For the text-containing cell, return its midpoint in (X, Y) coordinate format. 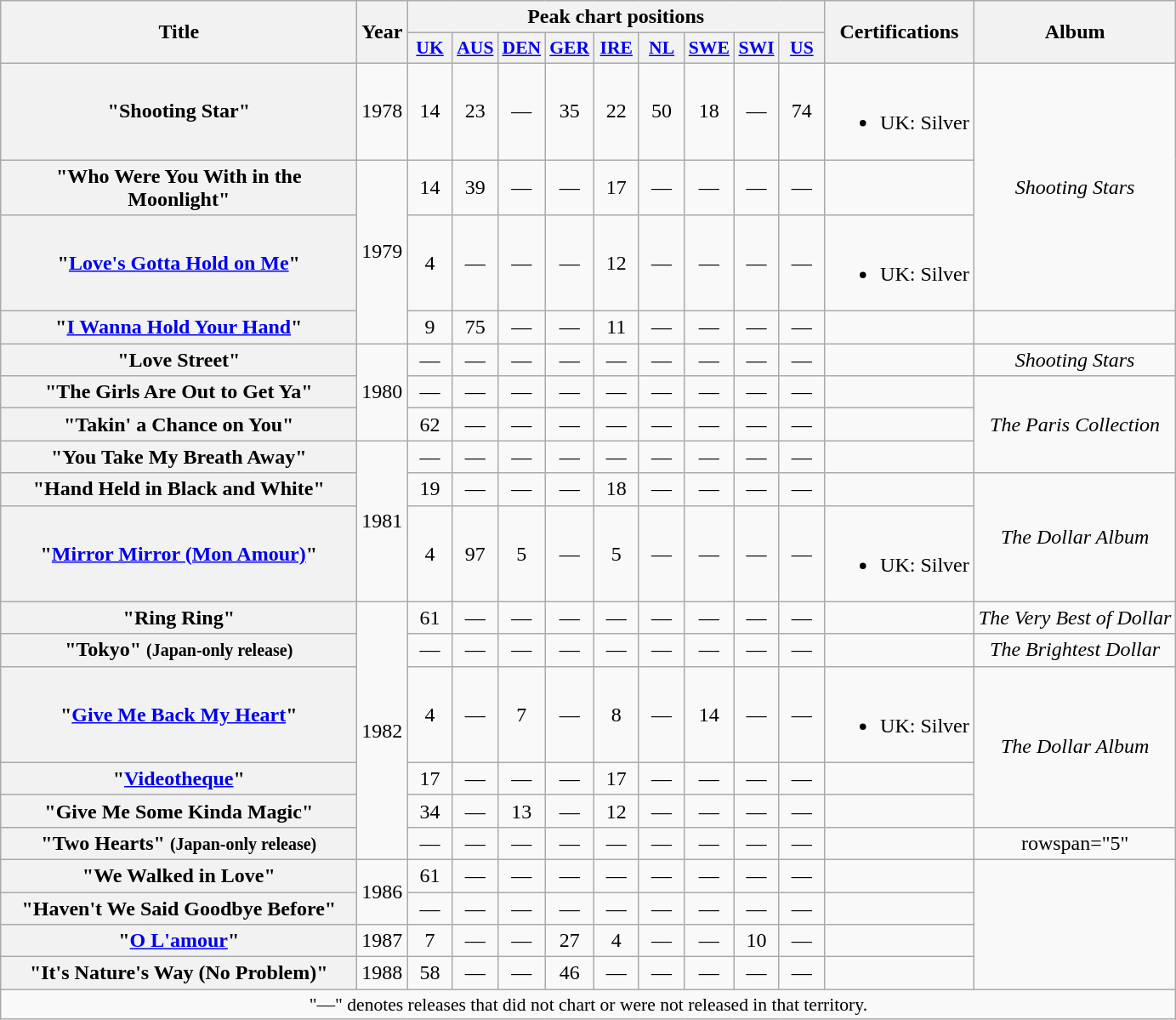
"Mirror Mirror (Mon Amour)" (179, 553)
"Love's Gotta Hold on Me" (179, 264)
9 (430, 328)
46 (570, 973)
"Videotheque" (179, 778)
"O L'amour" (179, 941)
UK (430, 48)
The Paris Collection (1075, 425)
11 (616, 328)
23 (474, 111)
The Brightest Dollar (1075, 650)
AUS (474, 48)
"—" denotes releases that did not chart or were not released in that territory. (588, 1005)
"Takin' a Chance on You" (179, 425)
1987 (383, 941)
22 (616, 111)
Certifications (900, 32)
50 (662, 111)
Title (179, 32)
"Two Hearts" (Japan-only release) (179, 843)
1979 (383, 252)
"I Wanna Hold Your Hand" (179, 328)
Peak chart positions (616, 17)
US (801, 48)
SWI (757, 48)
35 (570, 111)
The Very Best of Dollar (1075, 618)
1978 (383, 111)
1988 (383, 973)
1980 (383, 392)
"It's Nature's Way (No Problem)" (179, 973)
39 (474, 187)
"Who Were You With in the Moonlight" (179, 187)
27 (570, 941)
58 (430, 973)
62 (430, 425)
"Give Me Some Kinda Magic" (179, 811)
1986 (383, 892)
97 (474, 553)
74 (801, 111)
NL (662, 48)
Year (383, 32)
IRE (616, 48)
"You Take My Breath Away" (179, 457)
"We Walked in Love" (179, 875)
"The Girls Are Out to Get Ya" (179, 392)
19 (430, 489)
8 (616, 715)
"Haven't We Said Goodbye Before" (179, 908)
"Shooting Star" (179, 111)
"Ring Ring" (179, 618)
SWE (709, 48)
34 (430, 811)
"Love Street" (179, 360)
"Tokyo" (Japan-only release) (179, 650)
"Hand Held in Black and White" (179, 489)
DEN (522, 48)
Album (1075, 32)
1982 (383, 730)
rowspan="5" (1075, 843)
13 (522, 811)
GER (570, 48)
"Give Me Back My Heart" (179, 715)
1981 (383, 521)
10 (757, 941)
75 (474, 328)
